Determine the (X, Y) coordinate at the center of the cell enclosing the given text.  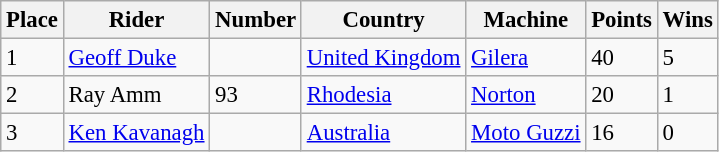
Country (383, 20)
Points (622, 20)
3 (32, 133)
Number (256, 20)
20 (622, 95)
0 (688, 133)
16 (622, 133)
40 (622, 58)
Ken Kavanagh (136, 133)
Moto Guzzi (526, 133)
Machine (526, 20)
Rhodesia (383, 95)
Rider (136, 20)
United Kingdom (383, 58)
Place (32, 20)
Geoff Duke (136, 58)
Gilera (526, 58)
2 (32, 95)
5 (688, 58)
Australia (383, 133)
Ray Amm (136, 95)
Norton (526, 95)
93 (256, 95)
Wins (688, 20)
